Capture the cell that displays the provided text and extract its (X, Y) central coordinate. 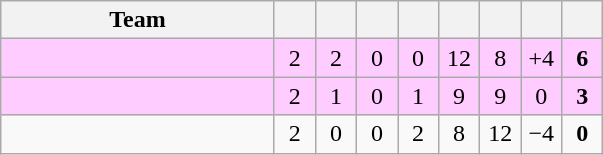
3 (582, 96)
+4 (542, 58)
−4 (542, 134)
6 (582, 58)
Team (138, 20)
